Return the (x, y) coordinate for the center point of the cell that contains the specified text.  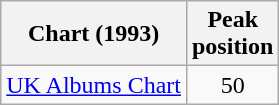
50 (232, 85)
UK Albums Chart (94, 85)
Chart (1993) (94, 34)
Peakposition (232, 34)
